Identify which cell holds the provided text, then report its (x, y) central coordinate. 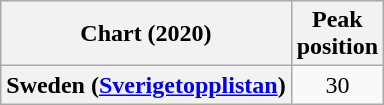
Peakposition (337, 34)
30 (337, 85)
Chart (2020) (146, 34)
Sweden (Sverigetopplistan) (146, 85)
